Provide the [X, Y] coordinate of the cell's center where the given text is located.  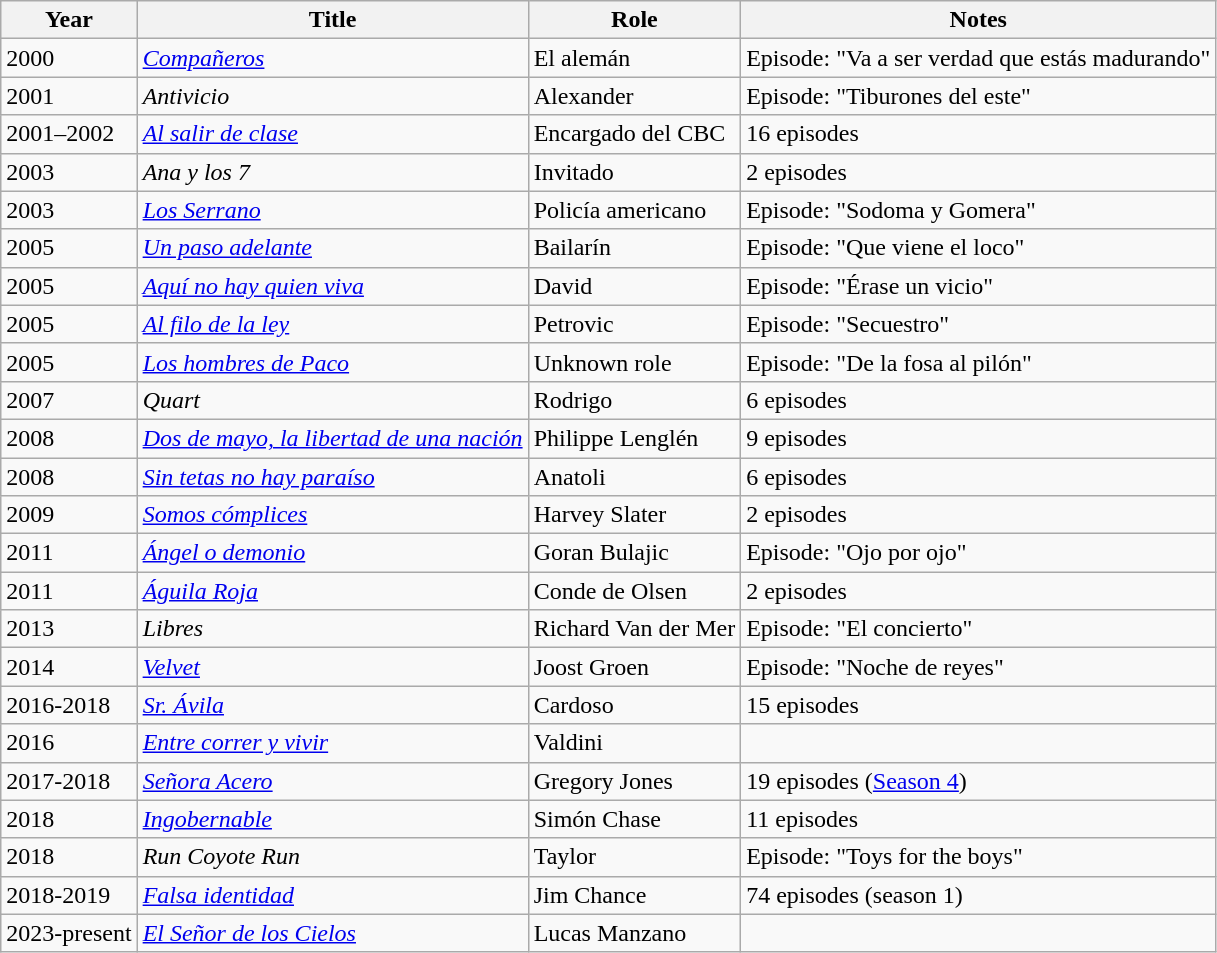
16 episodes [978, 134]
2017-2018 [69, 781]
Anatoli [634, 477]
Gregory Jones [634, 781]
Harvey Slater [634, 515]
Ángel o demonio [332, 553]
Antivicio [332, 96]
Al filo de la ley [332, 324]
Cardoso [634, 705]
Águila Roja [332, 591]
Simón Chase [634, 819]
Philippe Lenglén [634, 438]
Quart [332, 400]
2016 [69, 743]
Policía americano [634, 210]
Episode: "El concierto" [978, 629]
Taylor [634, 857]
Encargado del CBC [634, 134]
Ingobernable [332, 819]
Dos de mayo, la libertad de una nación [332, 438]
Episode: "De la fosa al pilón" [978, 362]
74 episodes (season 1) [978, 895]
Un paso adelante [332, 248]
Joost Groen [634, 667]
9 episodes [978, 438]
Compañeros [332, 58]
Goran Bulajic [634, 553]
Episode: "Secuestro" [978, 324]
Episode: "Noche de reyes" [978, 667]
Entre correr y vivir [332, 743]
El alemán [634, 58]
Aquí no hay quien viva [332, 286]
Los hombres de Paco [332, 362]
2013 [69, 629]
El Señor de los Cielos [332, 933]
Libres [332, 629]
Velvet [332, 667]
Episode: "Érase un vicio" [978, 286]
2001 [69, 96]
David [634, 286]
2000 [69, 58]
Falsa identidad [332, 895]
2018-2019 [69, 895]
Bailarín [634, 248]
Somos cómplices [332, 515]
Title [332, 20]
Valdini [634, 743]
2009 [69, 515]
Unknown role [634, 362]
Petrovic [634, 324]
Conde de Olsen [634, 591]
Run Coyote Run [332, 857]
2007 [69, 400]
2014 [69, 667]
2016-2018 [69, 705]
Alexander [634, 96]
19 episodes (Season 4) [978, 781]
Notes [978, 20]
Los Serrano [332, 210]
Sr. Ávila [332, 705]
Rodrigo [634, 400]
Episode: "Tiburones del este" [978, 96]
Richard Van der Mer [634, 629]
Señora Acero [332, 781]
11 episodes [978, 819]
Episode: "Sodoma y Gomera" [978, 210]
Episode: "Va a ser verdad que estás madurando" [978, 58]
2023-present [69, 933]
Role [634, 20]
2001–2002 [69, 134]
Jim Chance [634, 895]
Episode: "Ojo por ojo" [978, 553]
15 episodes [978, 705]
Sin tetas no hay paraíso [332, 477]
Lucas Manzano [634, 933]
Ana y los 7 [332, 172]
Year [69, 20]
Al salir de clase [332, 134]
Invitado [634, 172]
Episode: "Que viene el loco" [978, 248]
Episode: "Toys for the boys" [978, 857]
